Search for the cell housing the specified text and yield its [X, Y] center coordinate. 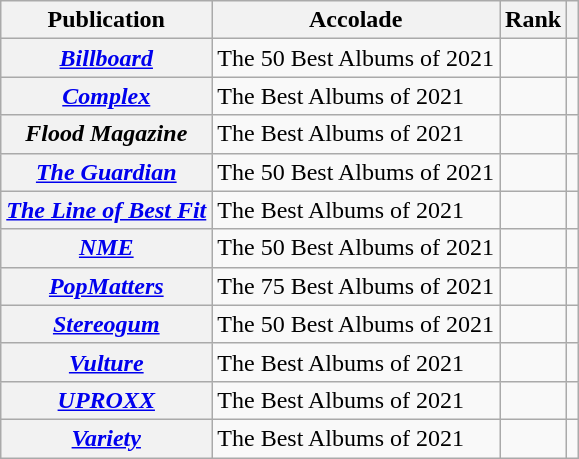
Rank [534, 20]
The 75 Best Albums of 2021 [356, 286]
PopMatters [106, 286]
The Line of Best Fit [106, 210]
Billboard [106, 58]
Variety [106, 438]
Publication [106, 20]
NME [106, 248]
Flood Magazine [106, 134]
The Guardian [106, 172]
Accolade [356, 20]
Complex [106, 96]
UPROXX [106, 400]
Vulture [106, 362]
Stereogum [106, 324]
